Provide the (X, Y) coordinate of the cell's center where the given text is located.  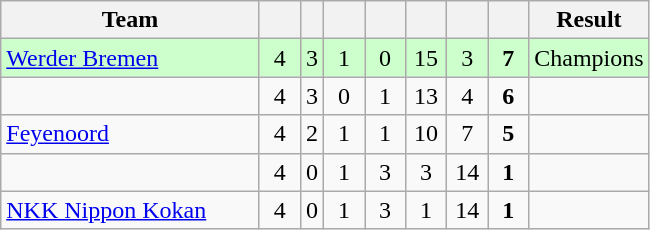
6 (508, 96)
10 (426, 134)
Feyenoord (130, 134)
Werder Bremen (130, 58)
Team (130, 20)
Champions (589, 58)
13 (426, 96)
2 (312, 134)
NKK Nippon Kokan (130, 210)
Result (589, 20)
5 (508, 134)
15 (426, 58)
